Identify which cell holds the provided text, then report its [X, Y] central coordinate. 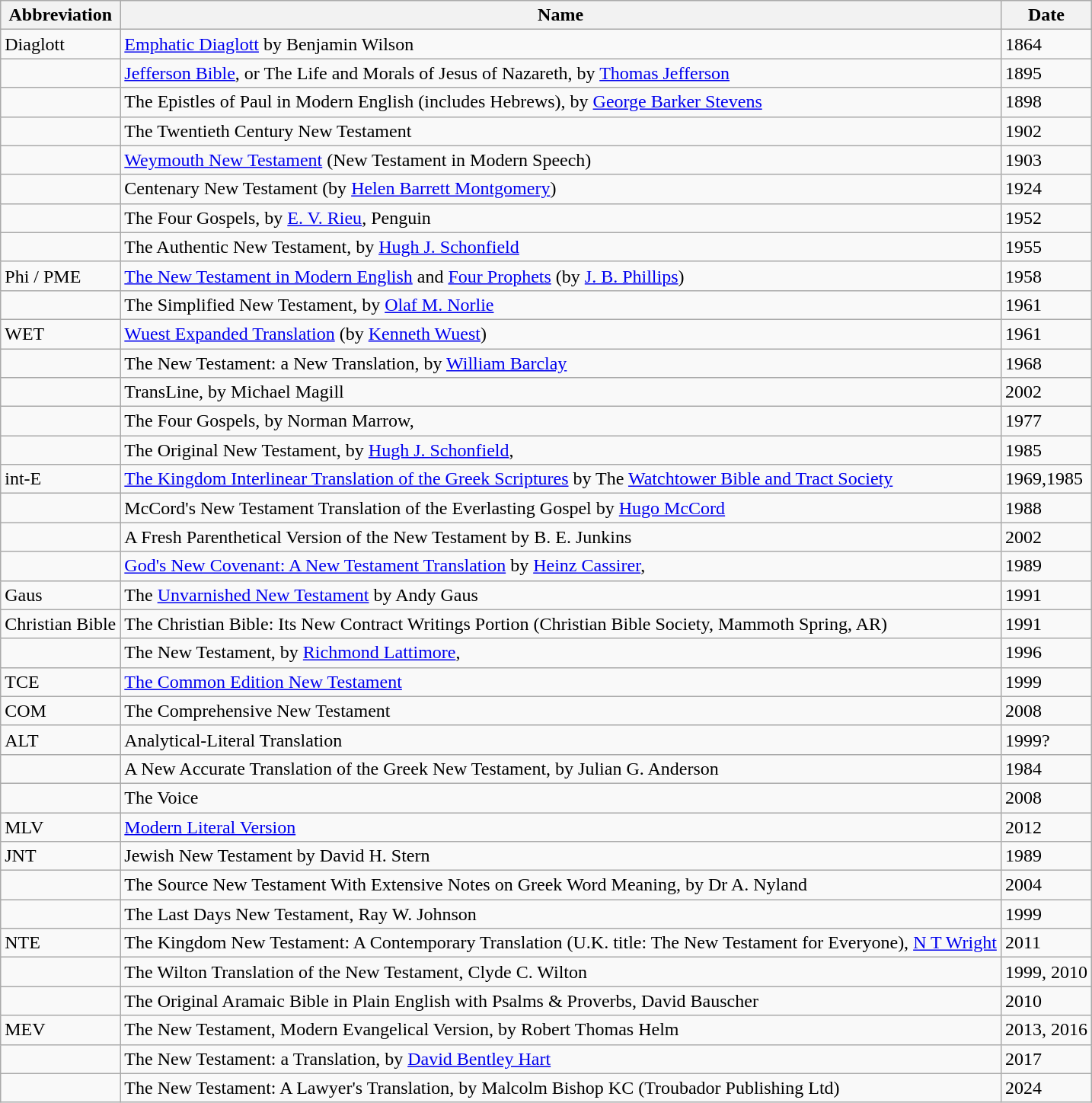
The Wilton Translation of the New Testament, Clyde C. Wilton [560, 972]
1958 [1046, 276]
The Original New Testament, by Hugh J. Schonfield, [560, 450]
1985 [1046, 450]
1984 [1046, 769]
The Kingdom Interlinear Translation of the Greek Scriptures by The Watchtower Bible and Tract Society [560, 479]
1969,1985 [1046, 479]
Abbreviation [61, 15]
int-E [61, 479]
2017 [1046, 1059]
The New Testament in Modern English and Four Prophets (by J. B. Phillips) [560, 276]
MEV [61, 1030]
Weymouth New Testament (New Testament in Modern Speech) [560, 160]
A Fresh Parenthetical Version of the New Testament by B. E. Junkins [560, 537]
The Unvarnished New Testament by Andy Gaus [560, 595]
2013, 2016 [1046, 1030]
TransLine, by Michael Magill [560, 392]
Name [560, 15]
Analytical-Literal Translation [560, 740]
Phi / PME [61, 276]
The Source New Testament With Extensive Notes on Greek Word Meaning, by Dr A. Nyland [560, 885]
The Twentieth Century New Testament [560, 131]
The Kingdom New Testament: A Contemporary Translation (U.K. title: The New Testament for Everyone), N T Wright [560, 943]
The New Testament: A Lawyer's Translation, by Malcolm Bishop KC (Troubador Publishing Ltd) [560, 1088]
JNT [61, 856]
Centenary New Testament (by Helen Barrett Montgomery) [560, 189]
The Simplified New Testament, by Olaf M. Norlie [560, 305]
2024 [1046, 1088]
MLV [61, 826]
A New Accurate Translation of the Greek New Testament, by Julian G. Anderson [560, 769]
The New Testament: a New Translation, by William Barclay [560, 363]
1968 [1046, 363]
ALT [61, 740]
1996 [1046, 653]
1952 [1046, 218]
The New Testament, Modern Evangelical Version, by Robert Thomas Helm [560, 1030]
1898 [1046, 102]
1924 [1046, 189]
Christian Bible [61, 624]
The New Testament: a Translation, by David Bentley Hart [560, 1059]
1902 [1046, 131]
The Comprehensive New Testament [560, 711]
COM [61, 711]
NTE [61, 943]
The Four Gospels, by Norman Marrow, [560, 421]
Modern Literal Version [560, 826]
God's New Covenant: A New Testament Translation by Heinz Cassirer, [560, 566]
1999? [1046, 740]
Jefferson Bible, or The Life and Morals of Jesus of Nazareth, by Thomas Jefferson [560, 73]
The Common Edition New Testament [560, 682]
1999, 2010 [1046, 972]
2010 [1046, 1001]
1988 [1046, 508]
1864 [1046, 44]
1977 [1046, 421]
The Last Days New Testament, Ray W. Johnson [560, 914]
Diaglott [61, 44]
The Four Gospels, by E. V. Rieu, Penguin [560, 218]
1895 [1046, 73]
2012 [1046, 826]
2011 [1046, 943]
TCE [61, 682]
2004 [1046, 885]
WET [61, 334]
Wuest Expanded Translation (by Kenneth Wuest) [560, 334]
The Voice [560, 798]
The Christian Bible: Its New Contract Writings Portion (Christian Bible Society, Mammoth Spring, AR) [560, 624]
The New Testament, by Richmond Lattimore, [560, 653]
The Original Aramaic Bible in Plain English with Psalms & Proverbs, David Bauscher [560, 1001]
Jewish New Testament by David H. Stern [560, 856]
The Authentic New Testament, by Hugh J. Schonfield [560, 247]
McCord's New Testament Translation of the Everlasting Gospel by Hugo McCord [560, 508]
Date [1046, 15]
Gaus [61, 595]
1955 [1046, 247]
The Epistles of Paul in Modern English (includes Hebrews), by George Barker Stevens [560, 102]
Emphatic Diaglott by Benjamin Wilson [560, 44]
1903 [1046, 160]
